For the text-containing cell, return its midpoint in [X, Y] coordinate format. 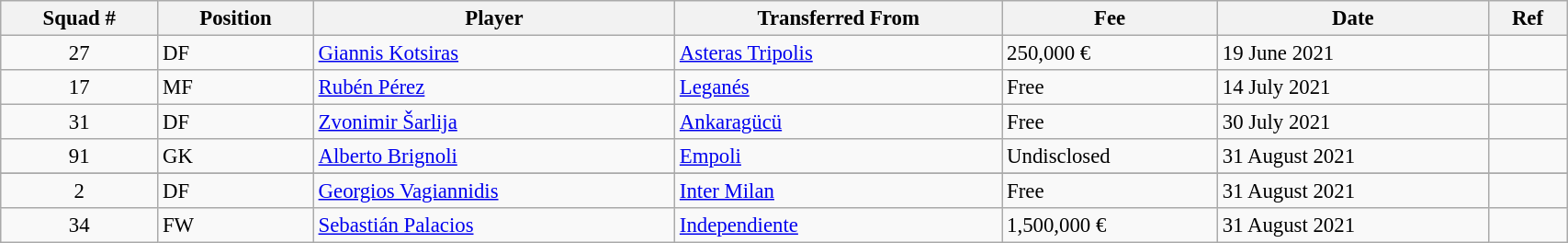
Player [494, 18]
Independiente [839, 226]
Transferred From [839, 18]
Giannis Kotsiras [494, 53]
Ankaragücü [839, 122]
Rubén Pérez [494, 87]
30 July 2021 [1352, 122]
27 [79, 53]
Leganés [839, 87]
34 [79, 226]
14 July 2021 [1352, 87]
GK [236, 156]
Ref [1527, 18]
Zvonimir Šarlija [494, 122]
Date [1352, 18]
Inter Milan [839, 191]
FW [236, 226]
19 June 2021 [1352, 53]
31 [79, 122]
Empoli [839, 156]
MF [236, 87]
250,000 € [1110, 53]
1,500,000 € [1110, 226]
Fee [1110, 18]
Alberto Brignoli [494, 156]
17 [79, 87]
Sebastián Palacios [494, 226]
2 [79, 191]
91 [79, 156]
Undisclosed [1110, 156]
Asteras Tripolis [839, 53]
Position [236, 18]
Squad # [79, 18]
Georgios Vagiannidis [494, 191]
